Search for the cell housing the specified text and yield its (x, y) center coordinate. 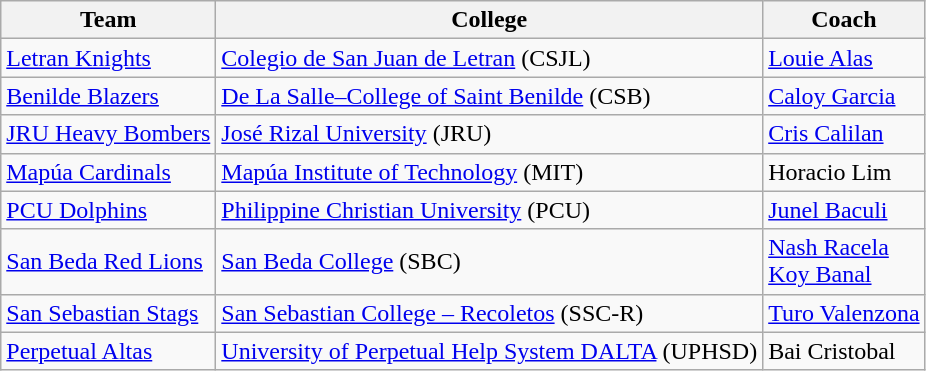
Coach (844, 20)
Louie Alas (844, 58)
San Beda Red Lions (108, 262)
Mapúa Cardinals (108, 172)
San Sebastian College – Recoletos (SSC-R) (490, 313)
Horacio Lim (844, 172)
Cris Calilan (844, 134)
Caloy Garcia (844, 96)
JRU Heavy Bombers (108, 134)
José Rizal University (JRU) (490, 134)
Team (108, 20)
Mapúa Institute of Technology (MIT) (490, 172)
University of Perpetual Help System DALTA (UPHSD) (490, 351)
Colegio de San Juan de Letran (CSJL) (490, 58)
Turo Valenzona (844, 313)
De La Salle–College of Saint Benilde (CSB) (490, 96)
College (490, 20)
Nash RacelaKoy Banal (844, 262)
Benilde Blazers (108, 96)
San Sebastian Stags (108, 313)
PCU Dolphins (108, 210)
Perpetual Altas (108, 351)
Junel Baculi (844, 210)
San Beda College (SBC) (490, 262)
Philippine Christian University (PCU) (490, 210)
Bai Cristobal (844, 351)
Letran Knights (108, 58)
